Extract the [x, y] coordinate from the center of the cell holding the provided text.  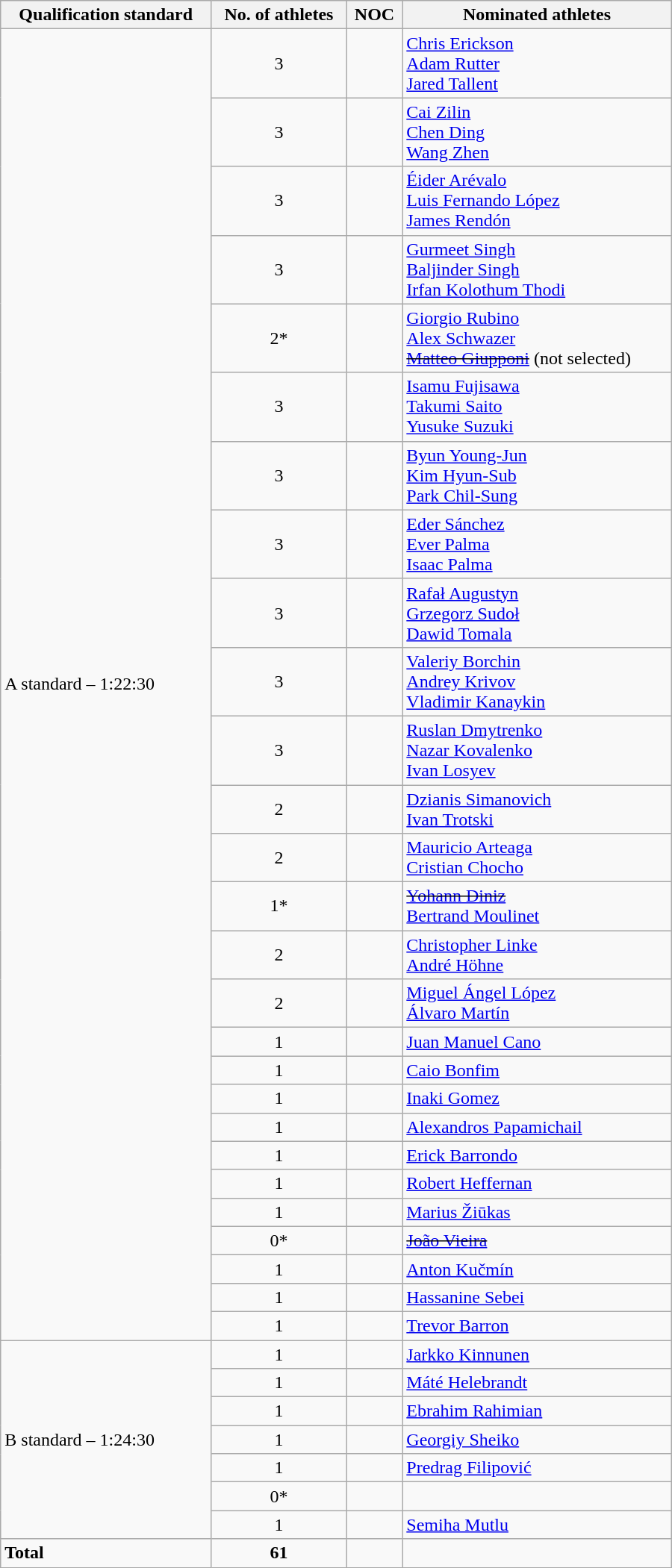
A standard – 1:22:30 [106, 685]
Qualification standard [106, 15]
Miguel Ángel López Álvaro Martín [537, 1003]
Ebrahim Rahimian [537, 1411]
Isamu FujisawaTakumi SaitoYusuke Suzuki [537, 407]
2* [279, 338]
Cai ZilinChen DingWang Zhen [537, 132]
Erick Barrondo [537, 1155]
1* [279, 906]
Máté Helebrandt [537, 1383]
NOC [374, 15]
No. of athletes [279, 15]
61 [279, 1553]
João Vieira [537, 1240]
Hassanine Sebei [537, 1297]
Trevor Barron [537, 1325]
Jarkko Kinnunen [537, 1355]
Byun Young-JunKim Hyun-SubPark Chil-Sung [537, 475]
Yohann DinizBertrand Moulinet [537, 906]
Georgiy Sheiko [537, 1440]
Chris EricksonAdam RutterJared Tallent [537, 63]
Inaki Gomez [537, 1099]
Juan Manuel Cano [537, 1042]
Dzianis Simanovich Ivan Trotski [537, 809]
Predrag Filipović [537, 1468]
Semiha Mutlu [537, 1525]
B standard – 1:24:30 [106, 1440]
Rafał AugustynGrzegorz SudołDawid Tomala [537, 613]
Ruslan Dmytrenko Nazar Kovalenko Ivan Losyev [537, 750]
Anton Kučmín [537, 1269]
Alexandros Papamichail [537, 1127]
Valeriy Borchin Andrey Krivov Vladimir Kanaykin [537, 681]
Nominated athletes [537, 15]
Christopher LinkeAndré Höhne [537, 955]
Éider ArévaloLuis Fernando LópezJames Rendón [537, 201]
Gurmeet SinghBaljinder SinghIrfan Kolothum Thodi [537, 269]
Marius Žiūkas [537, 1212]
Total [106, 1553]
Mauricio Arteaga Cristian Chocho [537, 858]
Robert Heffernan [537, 1184]
Eder SánchezEver PalmaIsaac Palma [537, 544]
Caio Bonfim [537, 1070]
Giorgio RubinoAlex SchwazerMatteo Giupponi (not selected) [537, 338]
